Identify which cell holds the provided text, then report its [X, Y] central coordinate. 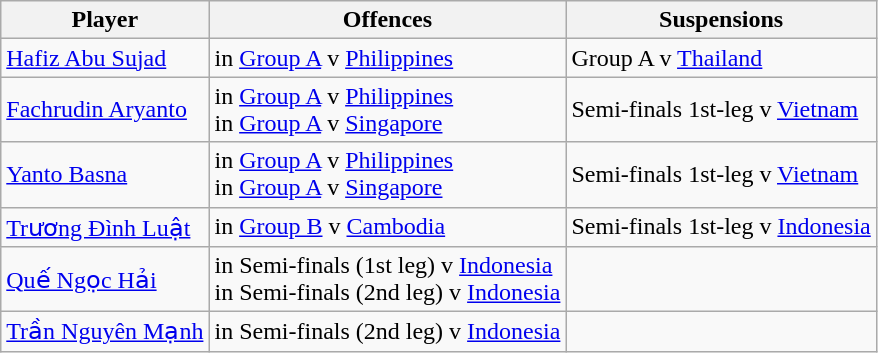
Fachrudin Aryanto [105, 110]
Trương Đình Luật [105, 227]
Semi-finals 1st-leg v Indonesia [721, 227]
Offences [388, 20]
Hafiz Abu Sujad [105, 58]
Player [105, 20]
Quế Ngọc Hải [105, 280]
in Semi-finals (1st leg) v Indonesia in Semi-finals (2nd leg) v Indonesia [388, 280]
Yanto Basna [105, 174]
Trần Nguyên Mạnh [105, 332]
in Group B v Cambodia [388, 227]
in Semi-finals (2nd leg) v Indonesia [388, 332]
in Group A v Philippines [388, 58]
Suspensions [721, 20]
Group A v Thailand [721, 58]
